Scan for the cell matching the given text and deliver its (X, Y) coordinate at center. 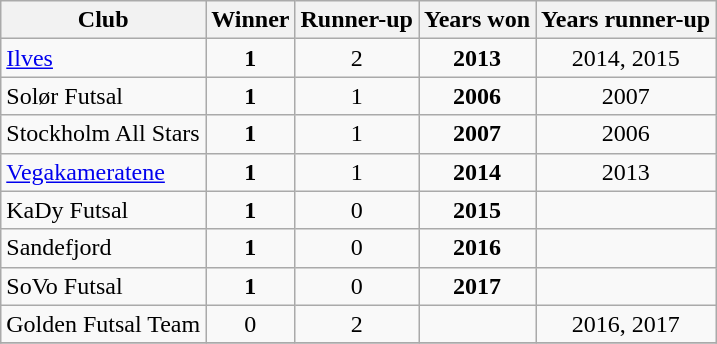
2016 (476, 248)
Sandefjord (104, 248)
Vegakameratene (104, 172)
Years won (476, 20)
Stockholm All Stars (104, 134)
Ilves (104, 58)
2015 (476, 210)
2016, 2017 (626, 324)
2017 (476, 286)
Solør Futsal (104, 96)
Years runner-up (626, 20)
Club (104, 20)
KaDy Futsal (104, 210)
Winner (250, 20)
Runner-up (357, 20)
2014, 2015 (626, 58)
SoVo Futsal (104, 286)
2014 (476, 172)
Golden Futsal Team (104, 324)
